Return [X, Y] of the center of cell containing provided text 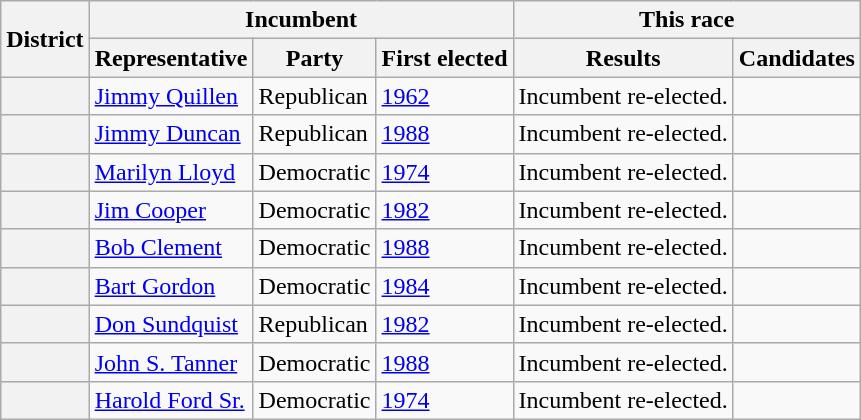
1962 [444, 96]
Jimmy Quillen [171, 96]
Bob Clement [171, 248]
Representative [171, 58]
Marilyn Lloyd [171, 172]
Results [623, 58]
First elected [444, 58]
Don Sundquist [171, 324]
Bart Gordon [171, 286]
Harold Ford Sr. [171, 400]
Incumbent [301, 20]
This race [686, 20]
John S. Tanner [171, 362]
Jimmy Duncan [171, 134]
District [45, 39]
Party [314, 58]
Candidates [796, 58]
Jim Cooper [171, 210]
1984 [444, 286]
